Scan for the cell matching the given text and deliver its [X, Y] coordinate at center. 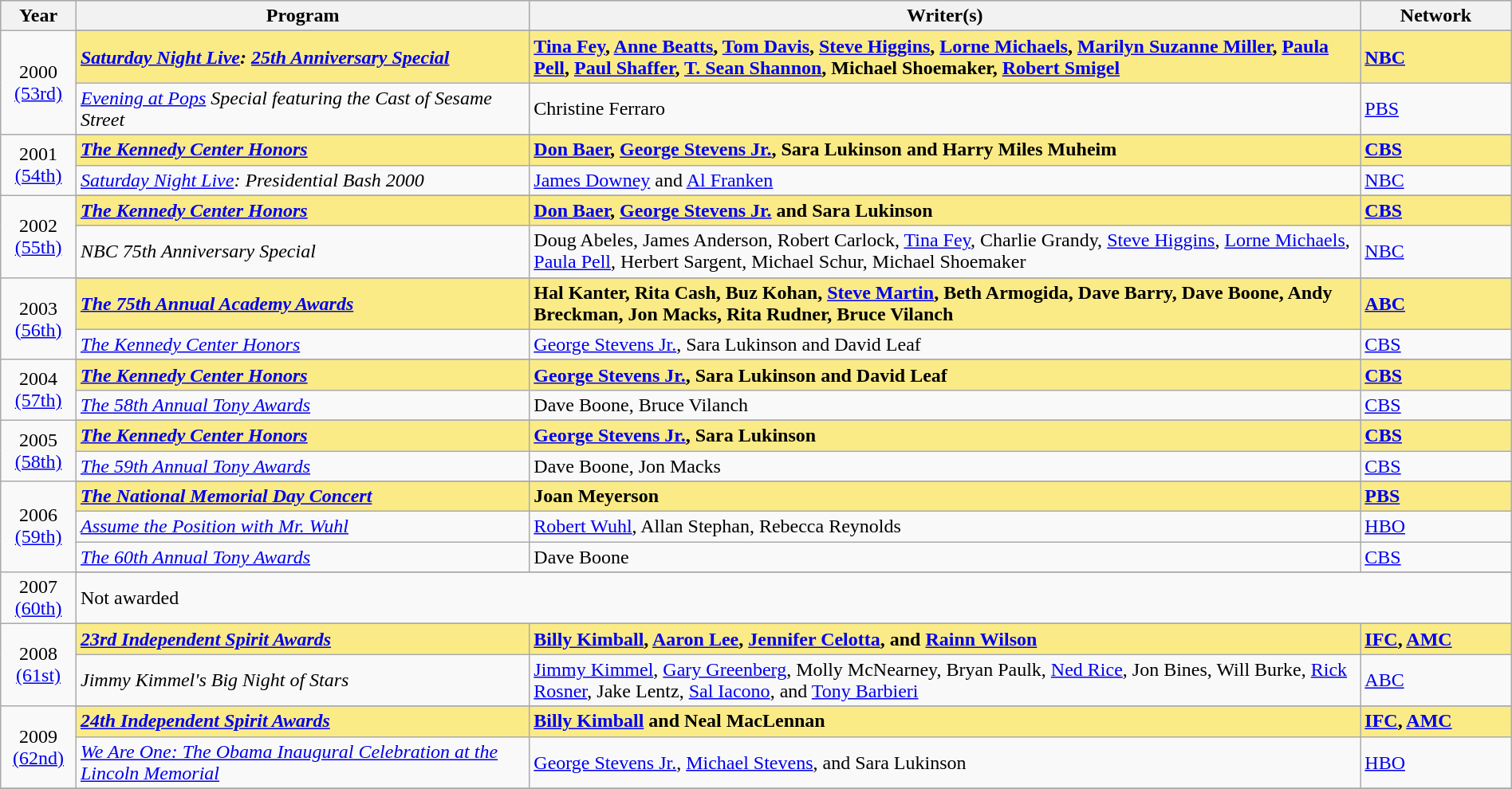
Jimmy Kimmel's Big Night of Stars [302, 681]
2000(53rd) [38, 83]
NBC 75th Anniversary Special [302, 252]
Network [1435, 16]
Dave Boone, Jon Macks [945, 466]
Robert Wuhl, Allan Stephan, Rebecca Reynolds [945, 527]
The 58th Annual Tony Awards [302, 405]
23rd Independent Spirit Awards [302, 639]
Billy Kimball, Aaron Lee, Jennifer Celotta, and Rainn Wilson [945, 639]
Evening at Pops Special featuring the Cast of Sesame Street [302, 108]
The 75th Annual Academy Awards [302, 303]
The 59th Annual Tony Awards [302, 466]
Not awarded [793, 598]
2007(60th) [38, 598]
2003(56th) [38, 319]
2004(57th) [38, 390]
George Stevens Jr., Michael Stevens, and Sara Lukinson [945, 762]
We Are One: The Obama Inaugural Celebration at the Lincoln Memorial [302, 762]
George Stevens Jr., Sara Lukinson [945, 435]
Saturday Night Live: Presidential Bash 2000 [302, 180]
Year [38, 16]
Billy Kimball and Neal MacLennan [945, 721]
2001(54th) [38, 165]
2002(55th) [38, 236]
Writer(s) [945, 16]
Dave Boone, Bruce Vilanch [945, 405]
Christine Ferraro [945, 108]
Jimmy Kimmel, Gary Greenberg, Molly McNearney, Bryan Paulk, Ned Rice, Jon Bines, Will Burke, Rick Rosner, Jake Lentz, Sal Iacono, and Tony Barbieri [945, 681]
Program [302, 16]
Dave Boone [945, 557]
Assume the Position with Mr. Wuhl [302, 527]
2005(58th) [38, 450]
James Downey and Al Franken [945, 180]
Don Baer, George Stevens Jr. and Sara Lukinson [945, 210]
24th Independent Spirit Awards [302, 721]
The 60th Annual Tony Awards [302, 557]
Saturday Night Live: 25th Anniversary Special [302, 57]
Don Baer, George Stevens Jr., Sara Lukinson and Harry Miles Muheim [945, 150]
Hal Kanter, Rita Cash, Buz Kohan, Steve Martin, Beth Armogida, Dave Barry, Dave Boone, Andy Breckman, Jon Macks, Rita Rudner, Bruce Vilanch [945, 303]
Joan Meyerson [945, 497]
The National Memorial Day Concert [302, 497]
2008(61st) [38, 665]
2006(59th) [38, 527]
2009(62nd) [38, 748]
